Provide the [x, y] coordinate of the cell's center where the given text is located.  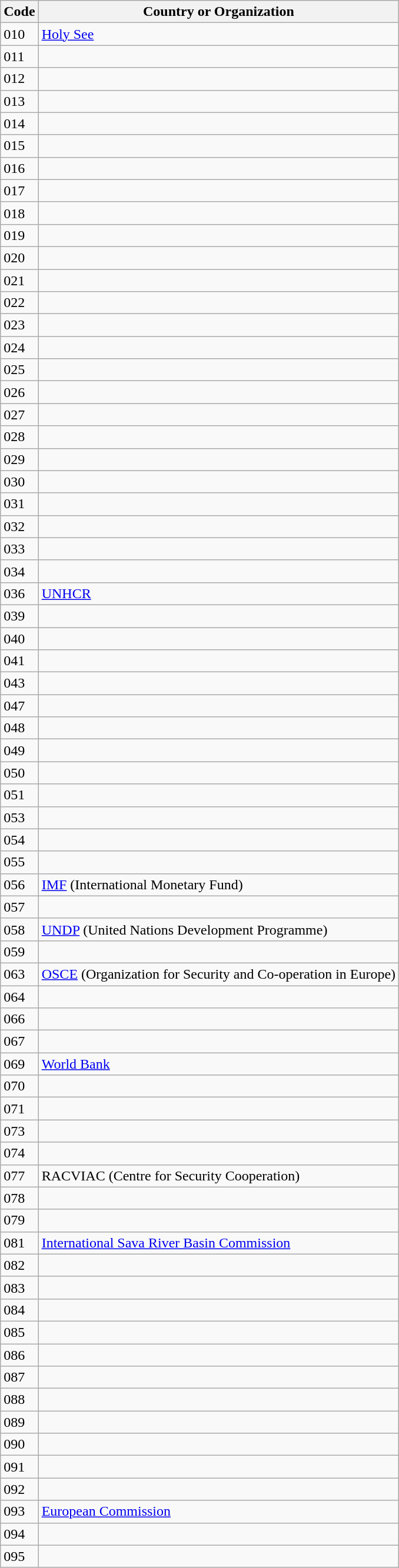
081 [19, 1243]
086 [19, 1355]
089 [19, 1422]
091 [19, 1467]
070 [19, 1086]
Code [19, 12]
059 [19, 952]
094 [19, 1534]
095 [19, 1556]
053 [19, 818]
067 [19, 1042]
027 [19, 415]
022 [19, 303]
036 [19, 593]
Holy See [218, 34]
028 [19, 437]
079 [19, 1220]
082 [19, 1265]
International Sava River Basin Commission [218, 1243]
014 [19, 124]
European Commission [218, 1512]
050 [19, 773]
087 [19, 1377]
031 [19, 504]
056 [19, 885]
093 [19, 1512]
023 [19, 325]
026 [19, 392]
032 [19, 526]
030 [19, 482]
057 [19, 907]
024 [19, 348]
058 [19, 929]
Country or Organization [218, 12]
073 [19, 1131]
066 [19, 1019]
029 [19, 459]
055 [19, 862]
090 [19, 1444]
RACVIAC (Centre for Security Cooperation) [218, 1176]
UNDP (United Nations Development Programme) [218, 929]
017 [19, 191]
041 [19, 661]
074 [19, 1153]
088 [19, 1400]
051 [19, 795]
021 [19, 281]
063 [19, 974]
049 [19, 750]
054 [19, 840]
083 [19, 1287]
069 [19, 1064]
019 [19, 235]
077 [19, 1176]
010 [19, 34]
039 [19, 616]
025 [19, 370]
064 [19, 997]
033 [19, 549]
084 [19, 1310]
085 [19, 1332]
016 [19, 168]
015 [19, 146]
078 [19, 1198]
012 [19, 79]
018 [19, 213]
034 [19, 571]
011 [19, 56]
World Bank [218, 1064]
UNHCR [218, 593]
020 [19, 258]
040 [19, 638]
048 [19, 728]
OSCE (Organization for Security and Co-operation in Europe) [218, 974]
047 [19, 706]
043 [19, 683]
013 [19, 101]
IMF (International Monetary Fund) [218, 885]
071 [19, 1109]
092 [19, 1489]
